Find where the given text appears and provide that cell's center as [x, y] coordinate. 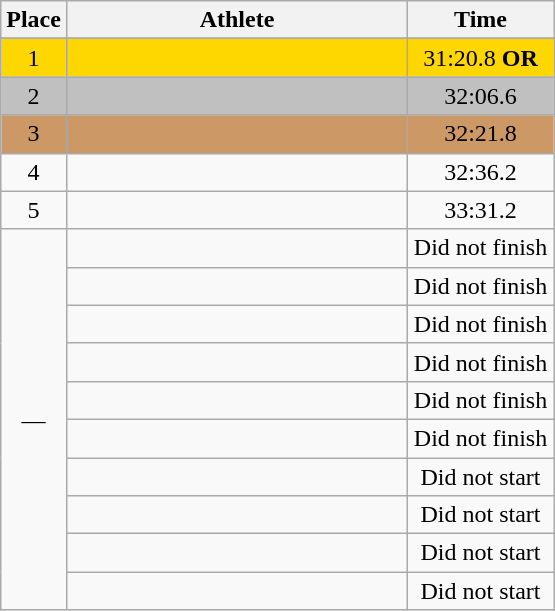
3 [34, 134]
1 [34, 58]
Time [481, 20]
Place [34, 20]
32:36.2 [481, 172]
2 [34, 96]
32:06.6 [481, 96]
4 [34, 172]
33:31.2 [481, 210]
31:20.8 OR [481, 58]
Athlete [236, 20]
32:21.8 [481, 134]
— [34, 420]
5 [34, 210]
